Search for the cell housing the specified text and yield its (X, Y) center coordinate. 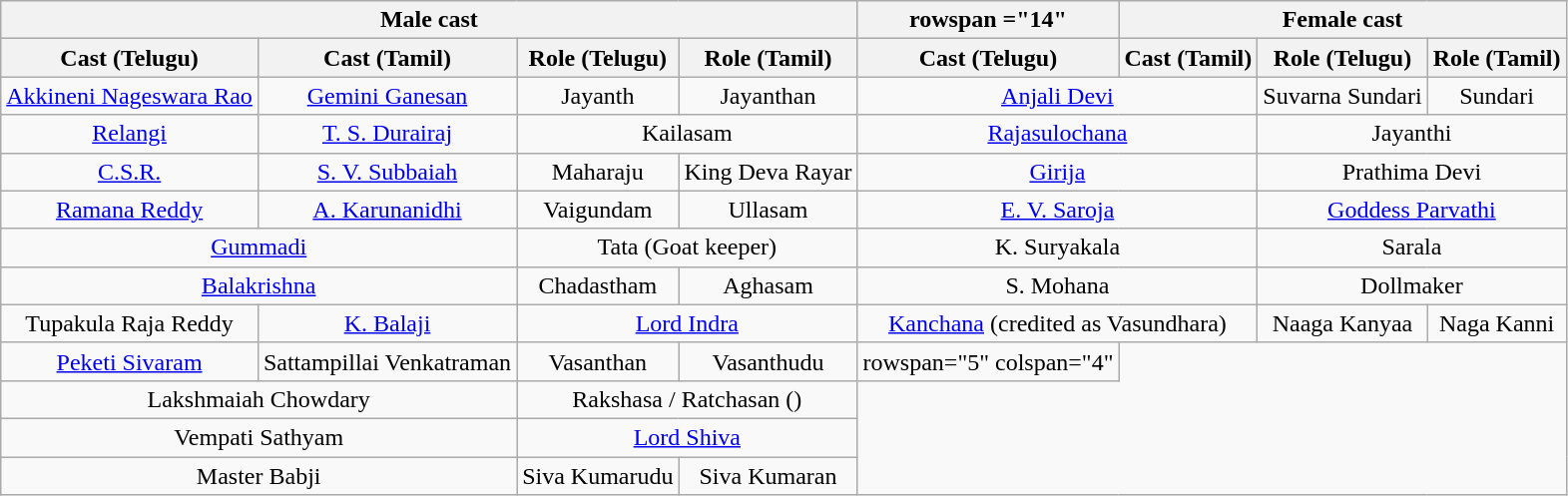
Gummadi (260, 248)
Male cast (429, 20)
S. V. Subbaiah (387, 172)
Tata (Goat keeper) (687, 248)
Relangi (130, 134)
Kanchana (credited as Vasundhara) (1058, 323)
Jayanthan (769, 96)
Jayanth (598, 96)
Tupakula Raja Reddy (130, 323)
Sundari (1497, 96)
Ramana Reddy (130, 210)
Goddess Parvathi (1411, 210)
Rajasulochana (1058, 134)
Vasanthudu (769, 361)
C.S.R. (130, 172)
Siva Kumarudu (598, 476)
rowspan ="14" (988, 20)
Naga Kanni (1497, 323)
A. Karunanidhi (387, 210)
Suvarna Sundari (1342, 96)
Girija (1058, 172)
Kailasam (687, 134)
Siva Kumaran (769, 476)
Aghasam (769, 285)
Sattampillai Venkatraman (387, 361)
Naaga Kanyaa (1342, 323)
Chadastham (598, 285)
Anjali Devi (1058, 96)
Jayanthi (1411, 134)
Lord Indra (687, 323)
T. S. Durairaj (387, 134)
Gemini Ganesan (387, 96)
Vempati Sathyam (260, 437)
Female cast (1342, 20)
King Deva Rayar (769, 172)
Ullasam (769, 210)
Vasanthan (598, 361)
Rakshasa / Ratchasan () (687, 399)
Sarala (1411, 248)
S. Mohana (1058, 285)
Lord Shiva (687, 437)
Vaigundam (598, 210)
rowspan="5" colspan="4" (988, 361)
Peketi Sivaram (130, 361)
Lakshmaiah Chowdary (260, 399)
Maharaju (598, 172)
K. Suryakala (1058, 248)
E. V. Saroja (1058, 210)
Balakrishna (260, 285)
Akkineni Nageswara Rao (130, 96)
Prathima Devi (1411, 172)
K. Balaji (387, 323)
Dollmaker (1411, 285)
Master Babji (260, 476)
